Determine the (x, y) coordinate at the center of the cell enclosing the given text.  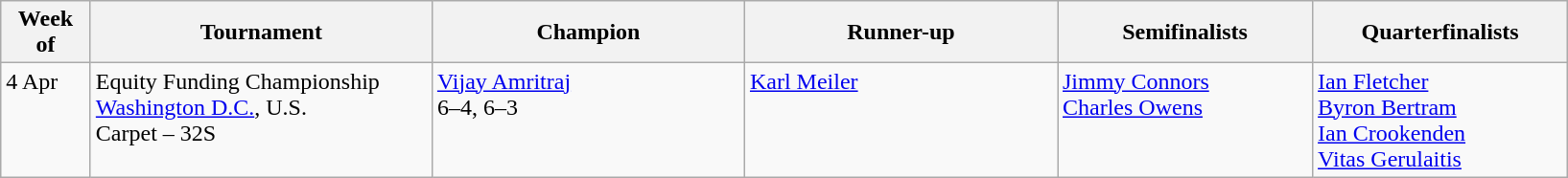
Tournament (261, 33)
Week of (46, 33)
Equity Funding ChampionshipWashington D.C., U.S. Carpet – 32S (261, 121)
Semifinalists (1184, 33)
Quarterfinalists (1440, 33)
Vijay Amritraj 6–4, 6–3 (588, 121)
Ian Fletcher Byron Bertram Ian Crookenden Vitas Gerulaitis (1440, 121)
Champion (588, 33)
Jimmy Connors Charles Owens (1184, 121)
4 Apr (46, 121)
Runner-up (901, 33)
Karl Meiler (901, 121)
